Output the (x, y) coordinate of the center of the cell containing the given text.  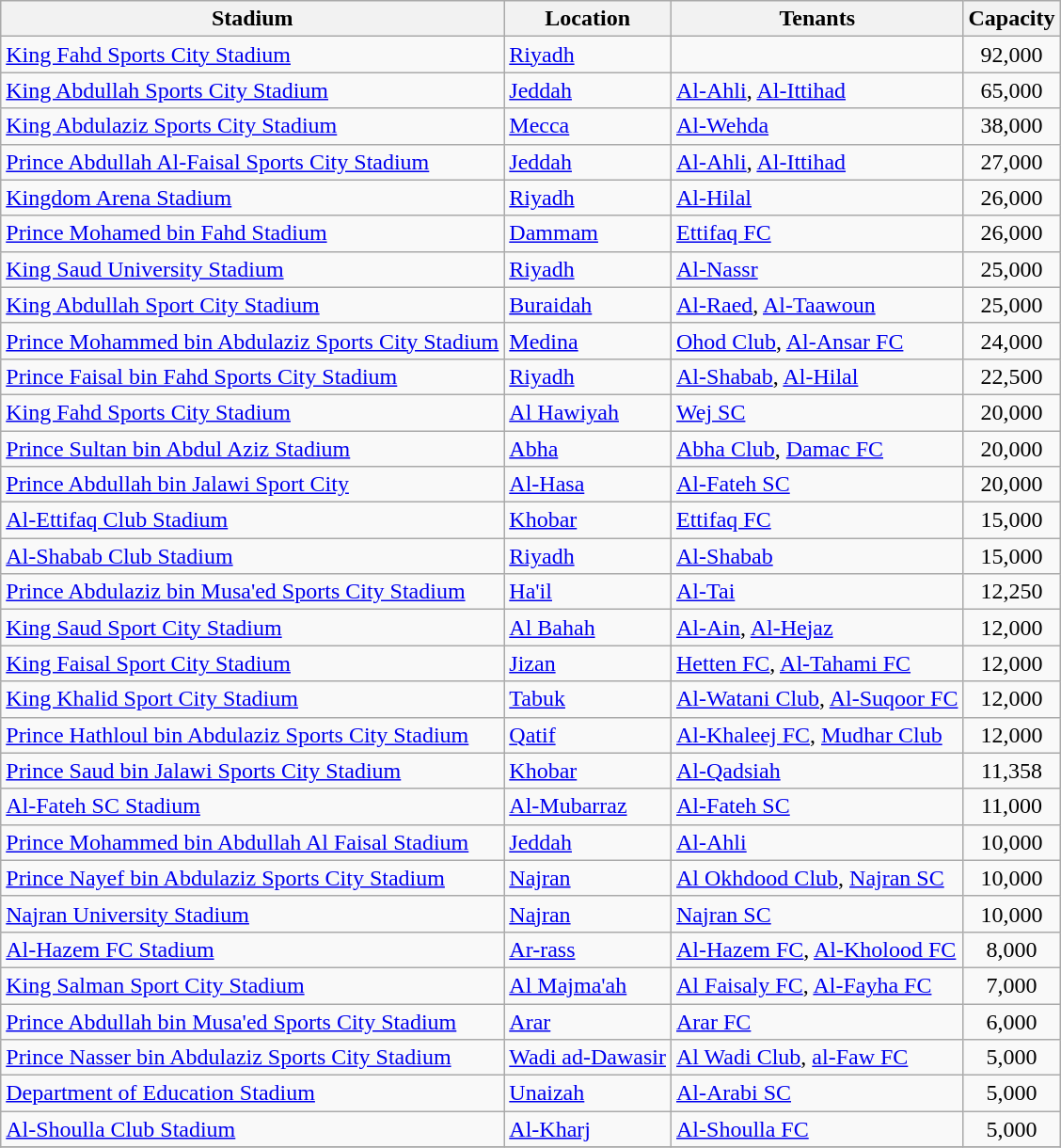
Najran SC (817, 914)
11,358 (1012, 771)
Medina (588, 341)
Ohod Club, Al-Ansar FC (817, 341)
Al Wadi Club, al-Faw FC (817, 1058)
Al-Khaleej FC, Mudhar Club (817, 735)
Al Faisaly FC, Al-Fayha FC (817, 985)
Al-Tai (817, 592)
Ha'il (588, 592)
Buraidah (588, 305)
38,000 (1012, 126)
King Abdullah Sports City Stadium (252, 90)
Abha (588, 449)
Al-Shabab, Al-Hilal (817, 376)
Prince Nasser bin Abdulaziz Sports City Stadium (252, 1058)
King Abdulaziz Sports City Stadium (252, 126)
King Saud University Stadium (252, 269)
Al-Shabab Club Stadium (252, 556)
Al Okhdood Club, Najran SC (817, 878)
Al-Hasa (588, 485)
12,250 (1012, 592)
Capacity (1012, 19)
65,000 (1012, 90)
King Salman Sport City Stadium (252, 985)
Stadium (252, 19)
Prince Abdullah Al-Faisal Sports City Stadium (252, 162)
Prince Sultan bin Abdul Aziz Stadium (252, 449)
Al-Nassr (817, 269)
Wadi ad-Dawasir (588, 1058)
7,000 (1012, 985)
Prince Hathloul bin Abdulaziz Sports City Stadium (252, 735)
Najran University Stadium (252, 914)
King Abdullah Sport City Stadium (252, 305)
Al-Fateh SC Stadium (252, 806)
Al-Ain, Al-Hejaz (817, 628)
Kingdom Arena Stadium (252, 198)
Al-Shoulla FC (817, 1129)
Al-Hilal (817, 198)
King Khalid Sport City Stadium (252, 699)
Al Hawiyah (588, 412)
Hetten FC, Al-Tahami FC (817, 663)
22,500 (1012, 376)
Al-Kharj (588, 1129)
Al-Arabi SC (817, 1093)
Qatif (588, 735)
Al Bahah (588, 628)
Al-Raed, Al-Taawoun (817, 305)
Prince Abdulaziz bin Musa'ed Sports City Stadium (252, 592)
Al-Hazem FC, Al-Kholood FC (817, 949)
Al-Mubarraz (588, 806)
Ar-rass (588, 949)
Al-Shoulla Club Stadium (252, 1129)
Prince Saud bin Jalawi Sports City Stadium (252, 771)
24,000 (1012, 341)
Department of Education Stadium (252, 1093)
Mecca (588, 126)
Prince Faisal bin Fahd Sports City Stadium (252, 376)
Tabuk (588, 699)
King Faisal Sport City Stadium (252, 663)
Al-Wehda (817, 126)
Arar (588, 1021)
Al-Hazem FC Stadium (252, 949)
Prince Abdullah bin Musa'ed Sports City Stadium (252, 1021)
Wej SC (817, 412)
Abha Club, Damac FC (817, 449)
92,000 (1012, 55)
Prince Abdullah bin Jalawi Sport City (252, 485)
Al Majma'ah (588, 985)
Arar FC (817, 1021)
Prince Nayef bin Abdulaziz Sports City Stadium (252, 878)
Al-Ettifaq Club Stadium (252, 520)
11,000 (1012, 806)
Tenants (817, 19)
Al-Ahli (817, 842)
Unaizah (588, 1093)
Al-Shabab (817, 556)
Prince Mohammed bin Abdulaziz Sports City Stadium (252, 341)
Location (588, 19)
Prince Mohamed bin Fahd Stadium (252, 233)
Al-Watani Club, Al-Suqoor FC (817, 699)
8,000 (1012, 949)
King Saud Sport City Stadium (252, 628)
Dammam (588, 233)
Al-Qadsiah (817, 771)
Prince Mohammed bin Abdullah Al Faisal Stadium (252, 842)
6,000 (1012, 1021)
Jizan (588, 663)
27,000 (1012, 162)
